Search for the cell housing the specified text and yield its (x, y) center coordinate. 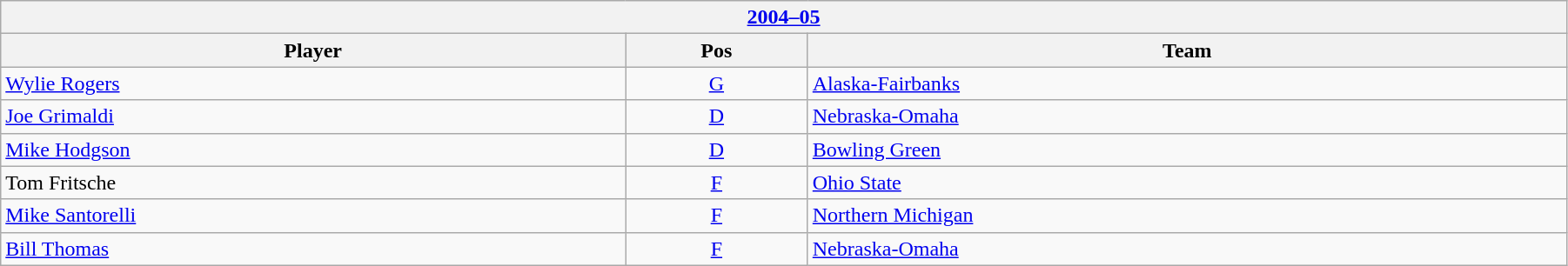
Bill Thomas (313, 249)
Pos (716, 50)
Wylie Rogers (313, 83)
Ohio State (1187, 183)
Joe Grimaldi (313, 116)
Team (1187, 50)
Northern Michigan (1187, 216)
2004–05 (784, 17)
G (716, 83)
Player (313, 50)
Mike Santorelli (313, 216)
Bowling Green (1187, 150)
Tom Fritsche (313, 183)
Alaska-Fairbanks (1187, 83)
Mike Hodgson (313, 150)
